Provide the [X, Y] coordinate of the cell's center where the given text is located.  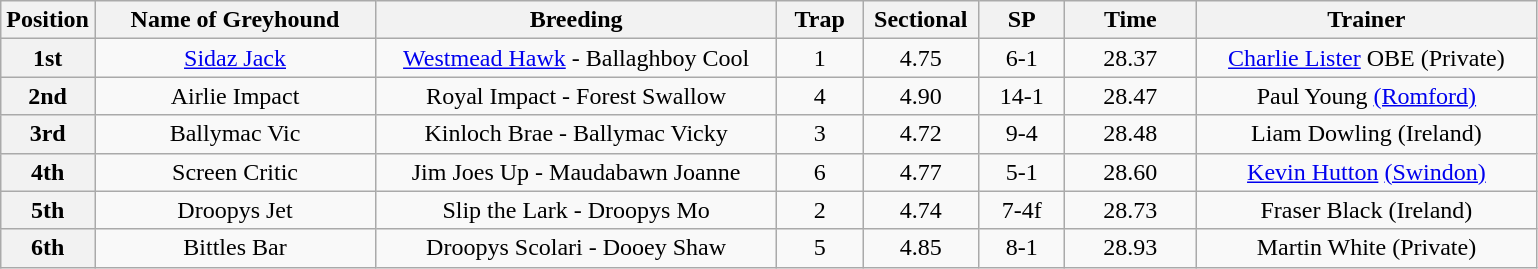
6-1 [1022, 58]
4.77 [921, 172]
4.85 [921, 248]
Westmead Hawk - Ballaghboy Cool [576, 58]
5-1 [1022, 172]
28.47 [1130, 96]
6th [48, 248]
Jim Joes Up - Maudabawn Joanne [576, 172]
SP [1022, 20]
28.60 [1130, 172]
4.75 [921, 58]
Liam Dowling (Ireland) [1366, 134]
Charlie Lister OBE (Private) [1366, 58]
Ballymac Vic [234, 134]
4.74 [921, 210]
8-1 [1022, 248]
4.72 [921, 134]
28.37 [1130, 58]
28.73 [1130, 210]
Sidaz Jack [234, 58]
3rd [48, 134]
Droopys Scolari - Dooey Shaw [576, 248]
3 [820, 134]
7-4f [1022, 210]
Kinloch Brae - Ballymac Vicky [576, 134]
Droopys Jet [234, 210]
Bittles Bar [234, 248]
Martin White (Private) [1366, 248]
28.93 [1130, 248]
9-4 [1022, 134]
Trainer [1366, 20]
1 [820, 58]
Paul Young (Romford) [1366, 96]
Time [1130, 20]
6 [820, 172]
Airlie Impact [234, 96]
14-1 [1022, 96]
Fraser Black (Ireland) [1366, 210]
4 [820, 96]
Breeding [576, 20]
4th [48, 172]
2nd [48, 96]
Screen Critic [234, 172]
Kevin Hutton (Swindon) [1366, 172]
Royal Impact - Forest Swallow [576, 96]
Name of Greyhound [234, 20]
Position [48, 20]
5th [48, 210]
28.48 [1130, 134]
2 [820, 210]
Slip the Lark - Droopys Mo [576, 210]
1st [48, 58]
4.90 [921, 96]
Trap [820, 20]
Sectional [921, 20]
5 [820, 248]
